Return (x, y) of the center of cell containing provided text 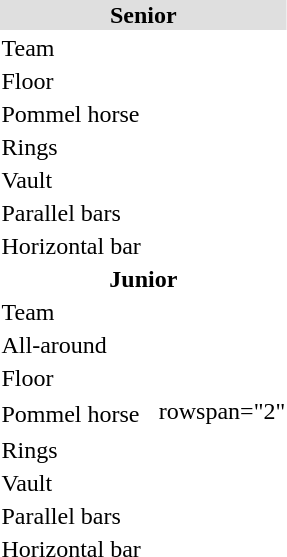
Horizontal bar (71, 246)
Senior (144, 15)
Junior (144, 279)
All-around (71, 345)
rowspan="2" (222, 411)
